Capture the cell that displays the provided text and extract its [X, Y] central coordinate. 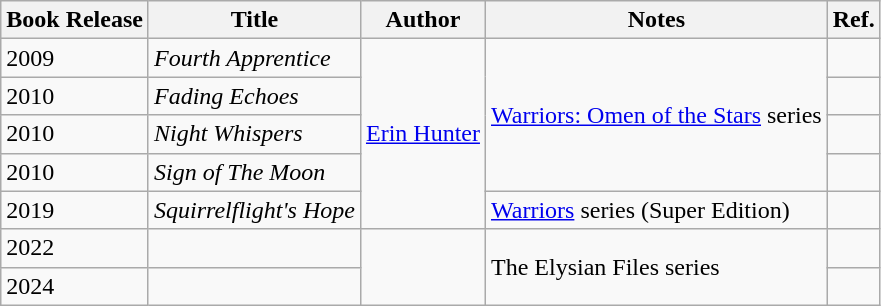
Night Whispers [254, 134]
Title [254, 20]
2022 [75, 248]
Fourth Apprentice [254, 58]
Ref. [854, 20]
Book Release [75, 20]
2024 [75, 286]
Erin Hunter [422, 134]
2009 [75, 58]
2019 [75, 210]
The Elysian Files series [656, 267]
Warriors: Omen of the Stars series [656, 115]
Fading Echoes [254, 96]
Warriors series (Super Edition) [656, 210]
Squirrelflight's Hope [254, 210]
Author [422, 20]
Notes [656, 20]
Sign of The Moon [254, 172]
